Provide the [x, y] coordinate of the cell's center where the given text is located.  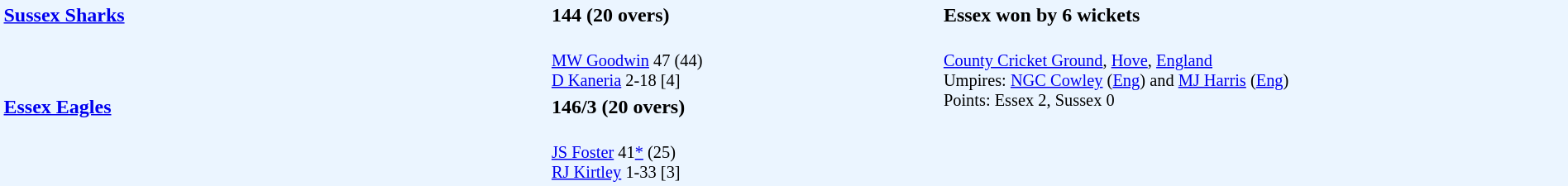
Essex won by 6 wickets [1254, 15]
146/3 (20 overs) [744, 107]
Sussex Sharks [275, 47]
County Cricket Ground, Hove, England Umpires: NGC Cowley (Eng) and MJ Harris (Eng) Points: Essex 2, Sussex 0 [1254, 107]
JS Foster 41* (25) RJ Kirtley 1-33 [3] [744, 152]
Essex Eagles [275, 139]
MW Goodwin 47 (44) D Kaneria 2-18 [4] [744, 61]
144 (20 overs) [744, 15]
